From the cell containing the given text, extract its center point as (x, y) coordinate. 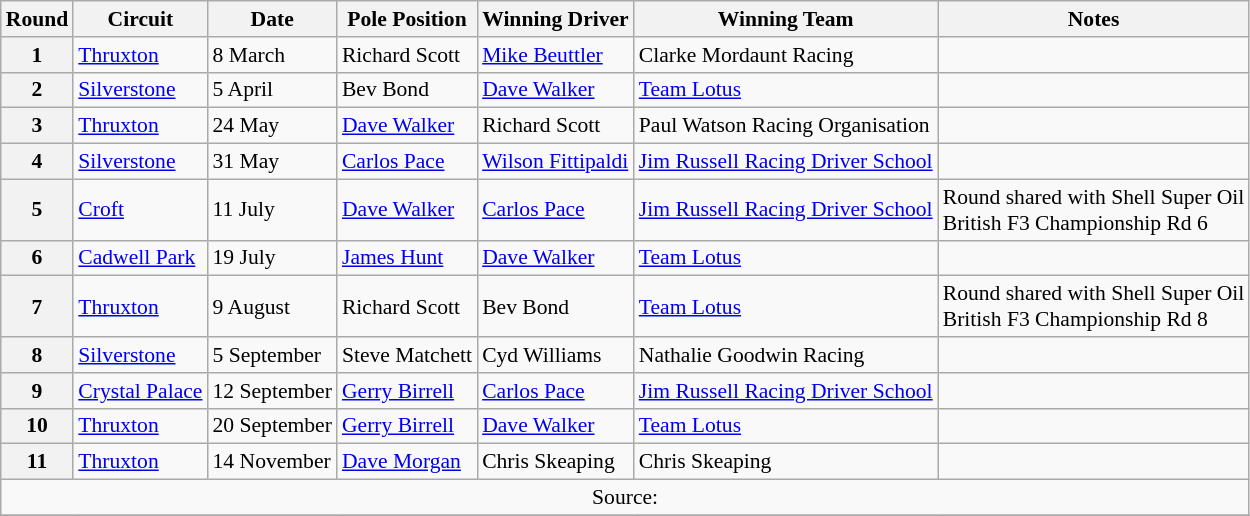
8 March (272, 55)
Winning Team (786, 19)
14 November (272, 462)
Wilson Fittipaldi (556, 162)
7 (38, 306)
11 July (272, 210)
Paul Watson Racing Organisation (786, 126)
Nathalie Goodwin Racing (786, 355)
10 (38, 426)
4 (38, 162)
Dave Morgan (407, 462)
24 May (272, 126)
Crystal Palace (140, 391)
Source: (626, 498)
6 (38, 258)
9 August (272, 306)
Winning Driver (556, 19)
1 (38, 55)
31 May (272, 162)
Circuit (140, 19)
Round shared with Shell Super OilBritish F3 Championship Rd 6 (1094, 210)
12 September (272, 391)
James Hunt (407, 258)
9 (38, 391)
Date (272, 19)
Clarke Mordaunt Racing (786, 55)
Croft (140, 210)
5 September (272, 355)
20 September (272, 426)
Round shared with Shell Super OilBritish F3 Championship Rd 8 (1094, 306)
Mike Beuttler (556, 55)
19 July (272, 258)
11 (38, 462)
Steve Matchett (407, 355)
Notes (1094, 19)
Pole Position (407, 19)
3 (38, 126)
Cyd Williams (556, 355)
2 (38, 90)
8 (38, 355)
5 April (272, 90)
Round (38, 19)
5 (38, 210)
Cadwell Park (140, 258)
